Provide the (x, y) coordinate of the cell's center where the given text is located.  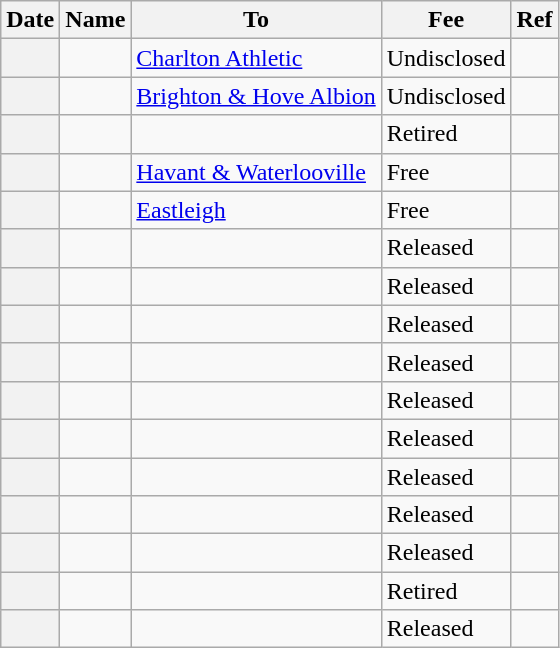
Havant & Waterlooville (256, 172)
Name (96, 20)
Brighton & Hove Albion (256, 96)
Charlton Athletic (256, 58)
Eastleigh (256, 210)
Date (30, 20)
Fee (446, 20)
Ref (534, 20)
To (256, 20)
